Extract the [X, Y] coordinate from the center of the cell holding the provided text.  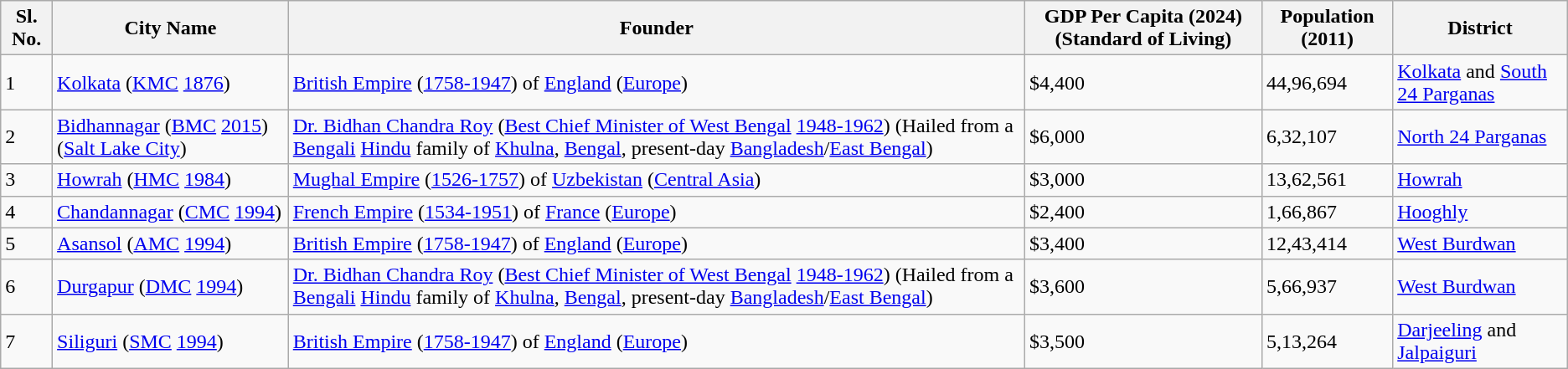
5,13,264 [1328, 341]
1,66,867 [1328, 212]
$3,000 [1142, 180]
Darjeeling and Jalpaiguri [1481, 341]
$3,400 [1142, 243]
Kolkata (KMC 1876) [171, 82]
5,66,937 [1328, 286]
7 [27, 341]
Hooghly [1481, 212]
2 [27, 137]
French Empire (1534-1951) of France (Europe) [657, 212]
GDP Per Capita (2024) (Standard of Living) [1142, 28]
1 [27, 82]
$3,500 [1142, 341]
Mughal Empire (1526-1757) of Uzbekistan (Central Asia) [657, 180]
Sl. No. [27, 28]
13,62,561 [1328, 180]
6 [27, 286]
3 [27, 180]
44,96,694 [1328, 82]
Howrah (HMC 1984) [171, 180]
Population (2011) [1328, 28]
District [1481, 28]
Howrah [1481, 180]
12,43,414 [1328, 243]
Siliguri (SMC 1994) [171, 341]
5 [27, 243]
Asansol (AMC 1994) [171, 243]
Durgapur (DMC 1994) [171, 286]
Bidhannagar (BMC 2015) (Salt Lake City) [171, 137]
Founder [657, 28]
Kolkata and South 24 Parganas [1481, 82]
$6,000 [1142, 137]
6,32,107 [1328, 137]
City Name [171, 28]
Chandannagar (CMC 1994) [171, 212]
$3,600 [1142, 286]
$2,400 [1142, 212]
North 24 Parganas [1481, 137]
4 [27, 212]
$4,400 [1142, 82]
